Output the [x, y] coordinate of the center of the cell containing the given text.  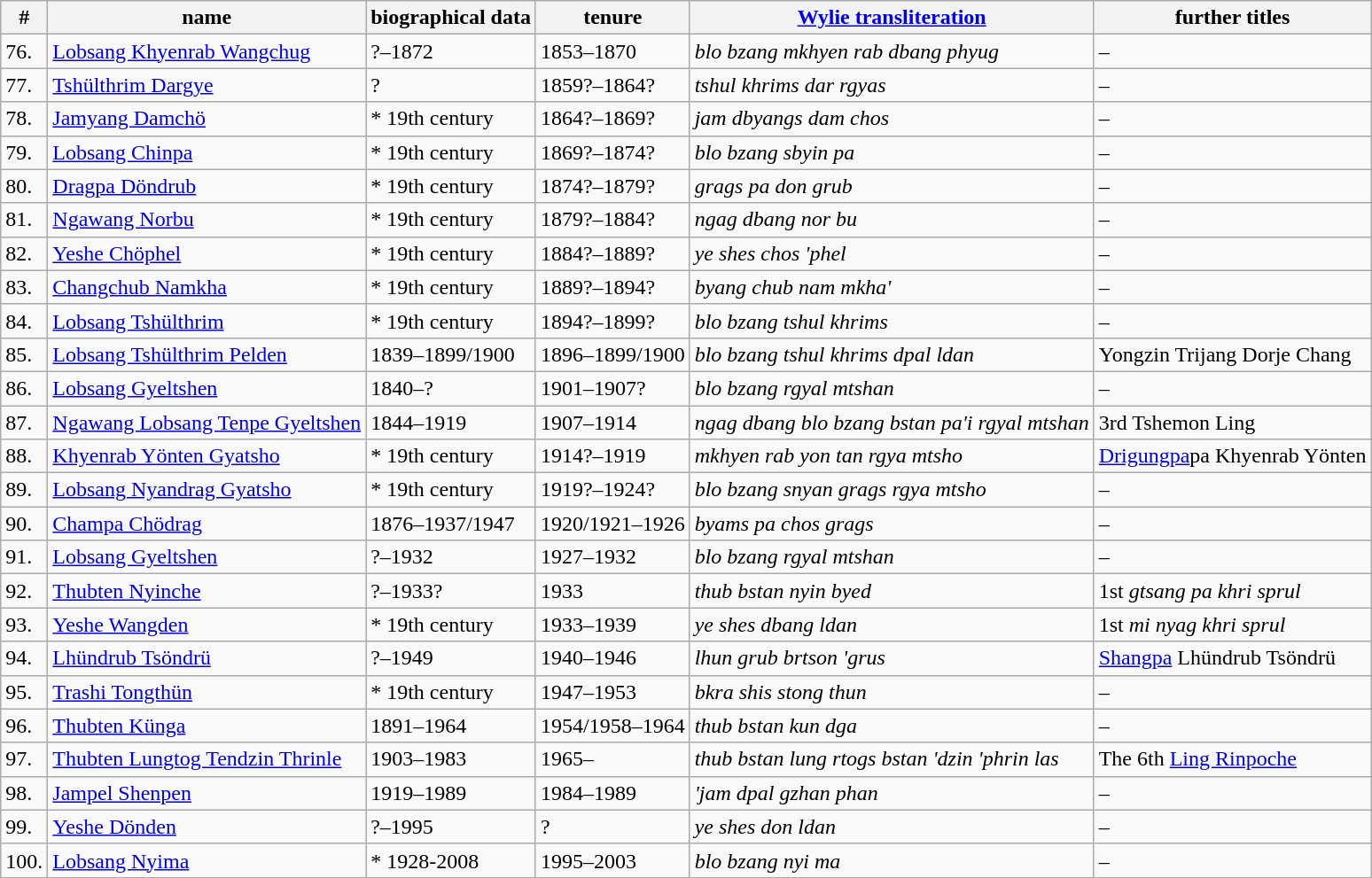
Jamyang Damchö [207, 119]
thub bstan lung rtogs bstan 'dzin 'phrin las [892, 759]
89. [25, 490]
Yeshe Dönden [207, 827]
91. [25, 557]
1884?–1889? [612, 253]
Thubten Künga [207, 726]
ye shes dbang ldan [892, 625]
byams pa chos grags [892, 524]
biographical data [451, 18]
1874?–1879? [612, 186]
1839–1899/1900 [451, 354]
Drigungpapa Khyenrab Yönten [1232, 456]
1933–1939 [612, 625]
Ngawang Lobsang Tenpe Gyeltshen [207, 423]
1907–1914 [612, 423]
blo bzang nyi ma [892, 860]
97. [25, 759]
1919–1989 [451, 793]
Wylie transliteration [892, 18]
87. [25, 423]
92. [25, 591]
95. [25, 692]
1995–2003 [612, 860]
1927–1932 [612, 557]
Lobsang Nyandrag Gyatsho [207, 490]
94. [25, 658]
85. [25, 354]
name [207, 18]
ye shes don ldan [892, 827]
Lobsang Nyima [207, 860]
lhun grub brtson 'grus [892, 658]
84. [25, 321]
further titles [1232, 18]
blo bzang mkhyen rab dbang phyug [892, 51]
?–1932 [451, 557]
Ngawang Norbu [207, 220]
1940–1946 [612, 658]
1984–1989 [612, 793]
jam dbyangs dam chos [892, 119]
1879?–1884? [612, 220]
1901–1907? [612, 388]
byang chub nam mkha' [892, 287]
?–1933? [451, 591]
?–1995 [451, 827]
3rd Tshemon Ling [1232, 423]
1889?–1894? [612, 287]
1864?–1869? [612, 119]
Champa Chödrag [207, 524]
thub bstan kun dga [892, 726]
1859?–1864? [612, 85]
86. [25, 388]
thub bstan nyin byed [892, 591]
blo bzang tshul khrims dpal ldan [892, 354]
ngag dbang nor bu [892, 220]
79. [25, 152]
Yeshe Wangden [207, 625]
blo bzang sbyin pa [892, 152]
1947–1953 [612, 692]
1st mi nyag khri sprul [1232, 625]
1954/1958–1964 [612, 726]
blo bzang snyan grags rgya mtsho [892, 490]
1st gtsang pa khri sprul [1232, 591]
1869?–1874? [612, 152]
?–1949 [451, 658]
Lobsang Chinpa [207, 152]
80. [25, 186]
Jampel Shenpen [207, 793]
78. [25, 119]
?–1872 [451, 51]
Khyenrab Yönten Gyatsho [207, 456]
1894?–1899? [612, 321]
Lhündrub Tsöndrü [207, 658]
Lobsang Khyenrab Wangchug [207, 51]
100. [25, 860]
1876–1937/1947 [451, 524]
Thubten Lungtog Tendzin Thrinle [207, 759]
bkra shis stong thun [892, 692]
Yeshe Chöphel [207, 253]
tenure [612, 18]
Dragpa Döndrub [207, 186]
Changchub Namkha [207, 287]
Thubten Nyinche [207, 591]
90. [25, 524]
1903–1983 [451, 759]
Lobsang Tshülthrim [207, 321]
ngag dbang blo bzang bstan pa'i rgyal mtshan [892, 423]
76. [25, 51]
# [25, 18]
83. [25, 287]
81. [25, 220]
Tshülthrim Dargye [207, 85]
'jam dpal gzhan phan [892, 793]
1891–1964 [451, 726]
Yongzin Trijang Dorje Chang [1232, 354]
Shangpa Lhündrub Tsöndrü [1232, 658]
ye shes chos 'phel [892, 253]
Trashi Tongthün [207, 692]
1920/1921–1926 [612, 524]
* 1928-2008 [451, 860]
blo bzang tshul khrims [892, 321]
1919?–1924? [612, 490]
96. [25, 726]
98. [25, 793]
88. [25, 456]
The 6th Ling Rinpoche [1232, 759]
Lobsang Tshülthrim Pelden [207, 354]
1914?–1919 [612, 456]
grags pa don grub [892, 186]
1965– [612, 759]
mkhyen rab yon tan rgya mtsho [892, 456]
77. [25, 85]
1896–1899/1900 [612, 354]
99. [25, 827]
tshul khrims dar rgyas [892, 85]
1840–? [451, 388]
1933 [612, 591]
1853–1870 [612, 51]
82. [25, 253]
1844–1919 [451, 423]
93. [25, 625]
